Return [x, y] of the center of cell containing provided text 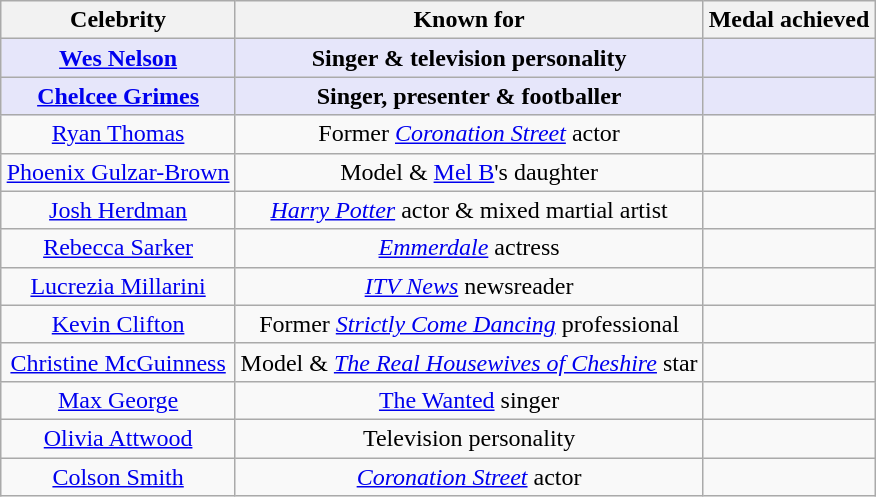
Emmerdale actress [469, 248]
Christine McGuinness [118, 362]
Josh Herdman [118, 210]
Harry Potter actor & mixed martial artist [469, 210]
Colson Smith [118, 477]
Medal achieved [789, 20]
Lucrezia Millarini [118, 286]
Former Coronation Street actor [469, 134]
Model & Mel B's daughter [469, 172]
Singer, presenter & footballer [469, 96]
Rebecca Sarker [118, 248]
Phoenix Gulzar-Brown [118, 172]
Singer & television personality [469, 58]
Wes Nelson [118, 58]
Model & The Real Housewives of Cheshire star [469, 362]
Former Strictly Come Dancing professional [469, 324]
Ryan Thomas [118, 134]
ITV News newsreader [469, 286]
Kevin Clifton [118, 324]
Chelcee Grimes [118, 96]
Max George [118, 400]
Coronation Street actor [469, 477]
Television personality [469, 438]
Celebrity [118, 20]
Olivia Attwood [118, 438]
The Wanted singer [469, 400]
Known for [469, 20]
